Find where the given text appears and provide that cell's center as [X, Y] coordinate. 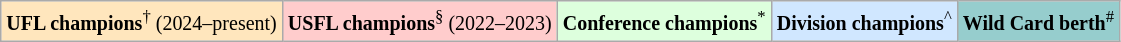
USFL champions§ (2022–2023) [420, 21]
Conference champions* [664, 21]
Wild Card berth# [1038, 21]
UFL champions† (2024–present) [142, 21]
Division champions^ [864, 21]
